Search for the cell housing the specified text and yield its (X, Y) center coordinate. 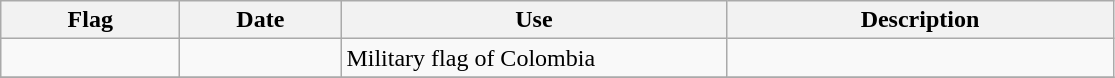
Date (260, 20)
Use (534, 20)
Description (920, 20)
Military flag of Colombia (534, 58)
Flag (90, 20)
